Detect which cell encompasses the target text, then output its [x, y] center coordinate. 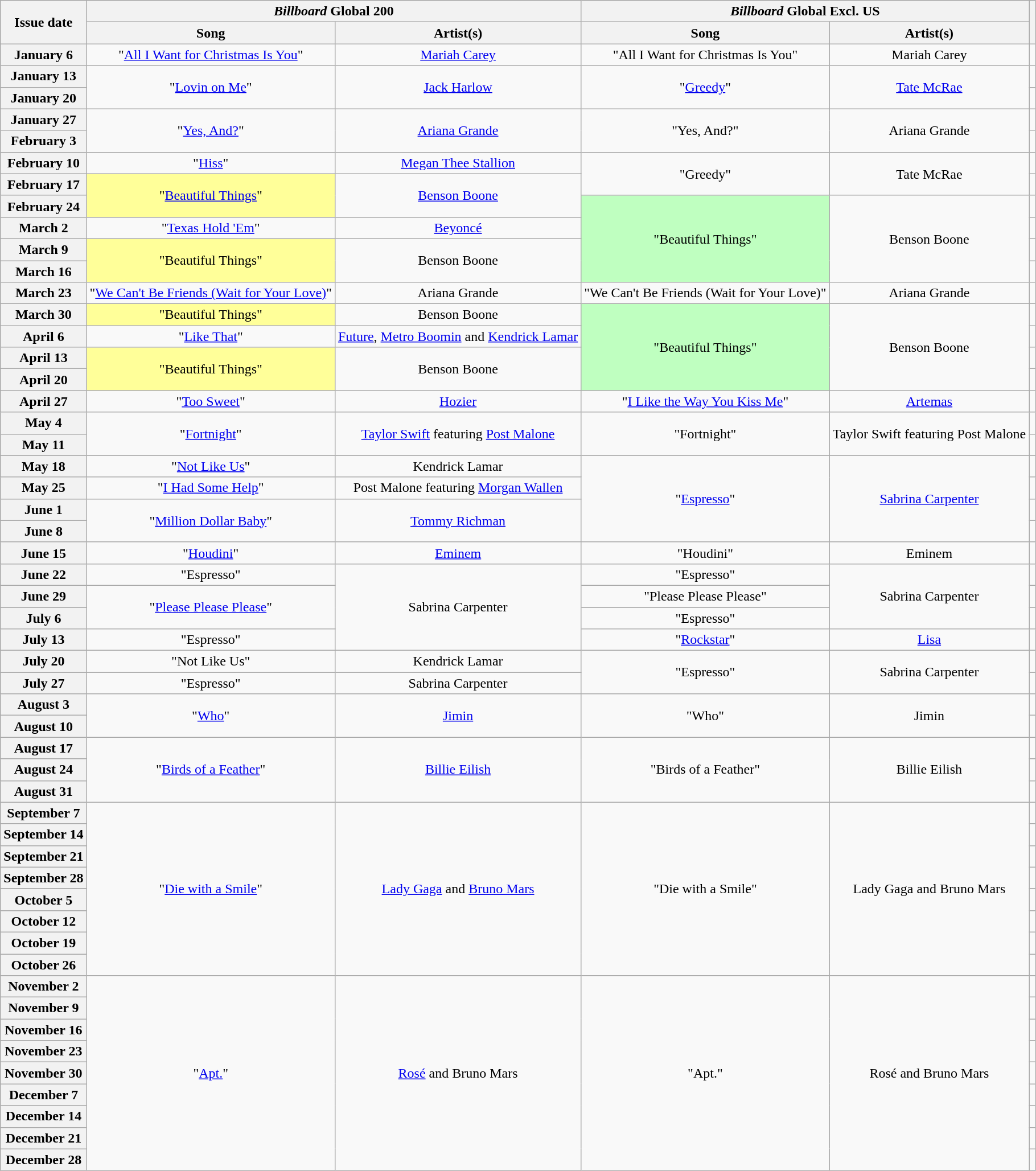
"Rockstar" [705, 640]
July 20 [43, 661]
January 6 [43, 55]
Artemas [929, 401]
September 14 [43, 835]
"Lovin on Me" [211, 87]
May 4 [43, 423]
August 31 [43, 791]
April 13 [43, 358]
"I Had Some Help" [211, 488]
February 10 [43, 163]
Megan Thee Stallion [458, 163]
February 3 [43, 141]
November 2 [43, 987]
February 24 [43, 206]
March 30 [43, 315]
June 8 [43, 531]
January 13 [43, 76]
Lisa [929, 640]
"Like That" [211, 336]
May 18 [43, 466]
May 11 [43, 445]
Post Malone featuring Morgan Wallen [458, 488]
December 28 [43, 1160]
September 7 [43, 813]
June 29 [43, 596]
"Hiss" [211, 163]
January 20 [43, 98]
June 15 [43, 553]
Jack Harlow [458, 87]
March 9 [43, 249]
November 16 [43, 1030]
May 25 [43, 488]
June 22 [43, 574]
July 27 [43, 683]
"Million Dollar Baby" [211, 520]
"Texas Hold 'Em" [211, 228]
December 21 [43, 1138]
Billboard Global Excl. US [805, 11]
October 12 [43, 921]
June 1 [43, 510]
October 26 [43, 965]
August 17 [43, 748]
"Too Sweet" [211, 401]
Issue date [43, 22]
April 27 [43, 401]
November 23 [43, 1051]
December 7 [43, 1095]
August 10 [43, 726]
August 24 [43, 770]
April 6 [43, 336]
March 16 [43, 272]
Future, Metro Boomin and Kendrick Lamar [458, 336]
August 3 [43, 705]
September 28 [43, 878]
October 19 [43, 943]
Billboard Global 200 [334, 11]
"I Like the Way You Kiss Me" [705, 401]
Hozier [458, 401]
November 30 [43, 1073]
October 5 [43, 899]
Beyoncé [458, 228]
December 14 [43, 1116]
March 2 [43, 228]
January 27 [43, 120]
September 21 [43, 856]
November 9 [43, 1008]
July 13 [43, 640]
March 23 [43, 293]
July 6 [43, 618]
April 20 [43, 380]
February 17 [43, 184]
Tommy Richman [458, 520]
